Search for the cell housing the specified text and yield its [X, Y] center coordinate. 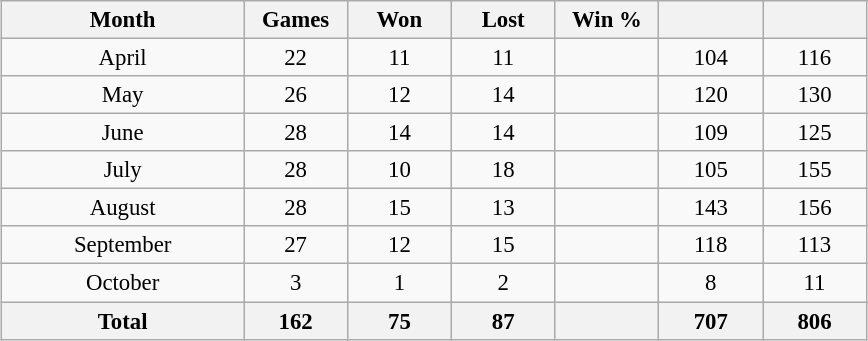
806 [815, 321]
113 [815, 245]
October [123, 283]
June [123, 133]
May [123, 95]
105 [711, 170]
1 [399, 283]
120 [711, 95]
18 [503, 170]
87 [503, 321]
September [123, 245]
118 [711, 245]
Win % [607, 20]
116 [815, 57]
104 [711, 57]
Lost [503, 20]
162 [296, 321]
155 [815, 170]
Total [123, 321]
Month [123, 20]
2 [503, 283]
156 [815, 208]
Won [399, 20]
10 [399, 170]
8 [711, 283]
707 [711, 321]
Games [296, 20]
109 [711, 133]
22 [296, 57]
130 [815, 95]
August [123, 208]
April [123, 57]
3 [296, 283]
26 [296, 95]
13 [503, 208]
125 [815, 133]
July [123, 170]
143 [711, 208]
27 [296, 245]
75 [399, 321]
